Return (x, y) of the center of cell containing provided text 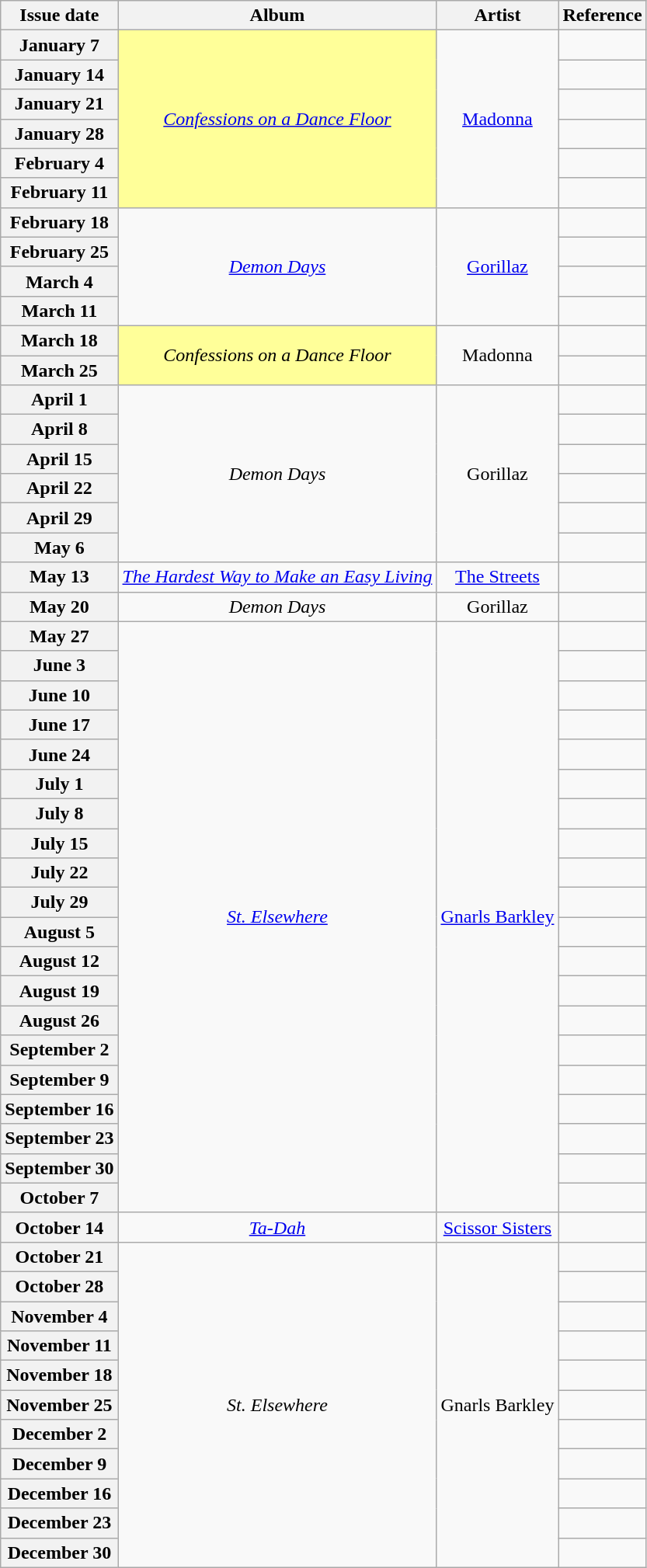
March 11 (59, 311)
November 25 (59, 1405)
October 28 (59, 1286)
August 26 (59, 1020)
November 11 (59, 1346)
April 1 (59, 400)
December 2 (59, 1434)
December 30 (59, 1552)
July 15 (59, 843)
December 16 (59, 1493)
February 18 (59, 222)
September 30 (59, 1168)
Scissor Sisters (497, 1227)
April 15 (59, 459)
May 27 (59, 636)
October 7 (59, 1198)
December 9 (59, 1464)
February 11 (59, 193)
Artist (497, 16)
Ta-Dah (277, 1227)
Issue date (59, 16)
May 6 (59, 548)
The Streets (497, 577)
January 21 (59, 104)
July 29 (59, 902)
July 1 (59, 784)
June 10 (59, 695)
March 18 (59, 340)
June 3 (59, 666)
September 23 (59, 1139)
November 4 (59, 1316)
May 13 (59, 577)
March 4 (59, 281)
September 16 (59, 1109)
April 8 (59, 429)
September 2 (59, 1050)
November 18 (59, 1375)
August 19 (59, 991)
June 17 (59, 725)
December 23 (59, 1523)
March 25 (59, 370)
July 22 (59, 873)
August 12 (59, 961)
February 4 (59, 163)
May 20 (59, 607)
June 24 (59, 754)
October 21 (59, 1257)
February 25 (59, 252)
October 14 (59, 1227)
The Hardest Way to Make an Easy Living (277, 577)
Reference (603, 16)
Album (277, 16)
September 9 (59, 1080)
April 29 (59, 518)
January 28 (59, 134)
January 7 (59, 45)
January 14 (59, 75)
July 8 (59, 813)
April 22 (59, 488)
August 5 (59, 932)
